Detect which cell encompasses the target text, then output its [X, Y] center coordinate. 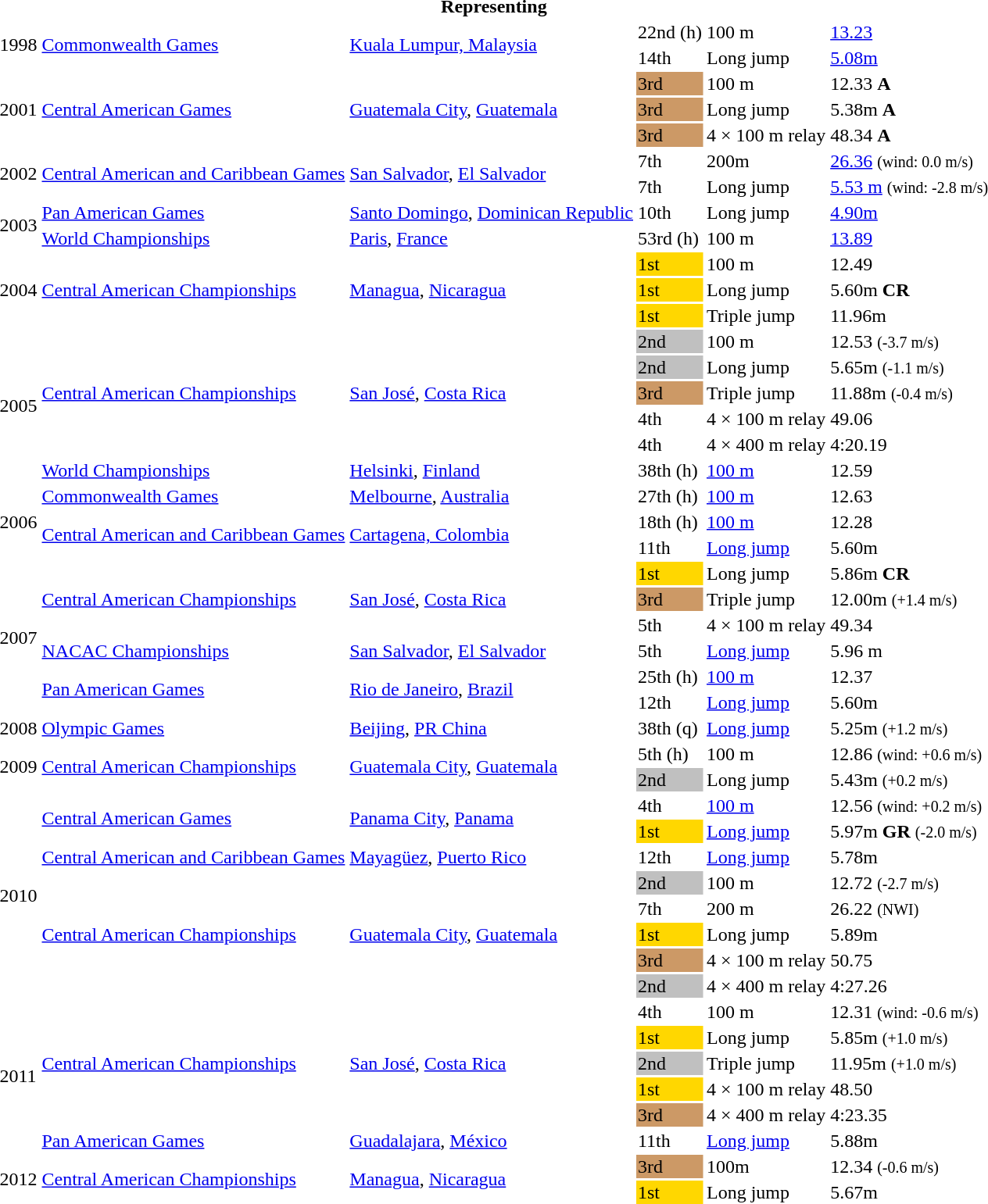
Santo Domingo, Dominican Republic [492, 213]
27th (h) [669, 496]
Mayagüez, Puerto Rico [492, 857]
5th (h) [669, 754]
22nd (h) [669, 32]
Panama City, Panama [492, 819]
200 m [766, 909]
18th (h) [669, 522]
NACAC Championships [194, 651]
14th [669, 58]
Beijing, PR China [492, 728]
Olympic Games [194, 728]
Paris, France [492, 238]
10th [669, 213]
38th (q) [669, 728]
Rio de Janeiro, Brazil [492, 689]
200m [766, 161]
25th (h) [669, 677]
Melbourne, Australia [492, 496]
53rd (h) [669, 238]
100m [766, 1166]
Cartagena, Colombia [492, 534]
Kuala Lumpur, Malaysia [492, 45]
Helsinki, Finland [492, 470]
38th (h) [669, 470]
Guadalajara, México [492, 1141]
